Find where the given text appears and provide that cell's center as [x, y] coordinate. 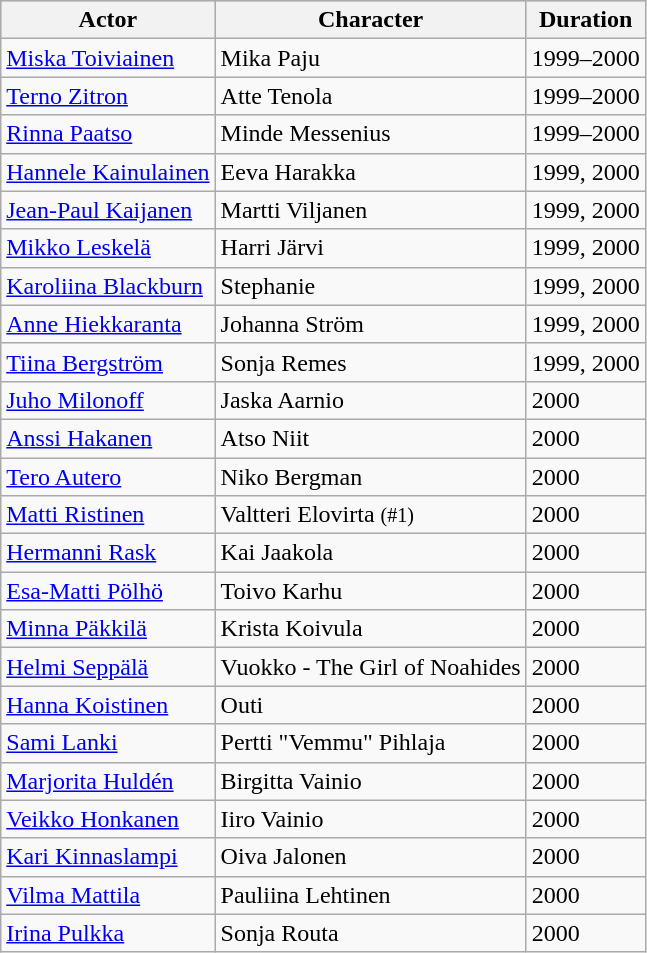
Sami Lanki [108, 743]
Iiro Vainio [370, 819]
Jean-Paul Kaijanen [108, 210]
Krista Koivula [370, 629]
Irina Pulkka [108, 933]
Karoliina Blackburn [108, 286]
Outi [370, 705]
Anne Hiekkaranta [108, 324]
Atso Niit [370, 438]
Minna Päkkilä [108, 629]
Matti Ristinen [108, 515]
Terno Zitron [108, 96]
Tiina Bergström [108, 362]
Veikko Honkanen [108, 819]
Esa-Matti Pölhö [108, 591]
Helmi Seppälä [108, 667]
Valtteri Elovirta (#1) [370, 515]
Mika Paju [370, 58]
Duration [586, 20]
Oiva Jalonen [370, 857]
Actor [108, 20]
Kai Jaakola [370, 553]
Eeva Harakka [370, 172]
Toivo Karhu [370, 591]
Martti Viljanen [370, 210]
Character [370, 20]
Miska Toiviainen [108, 58]
Birgitta Vainio [370, 781]
Atte Tenola [370, 96]
Anssi Hakanen [108, 438]
Rinna Paatso [108, 134]
Sonja Routa [370, 933]
Niko Bergman [370, 477]
Hannele Kainulainen [108, 172]
Jaska Aarnio [370, 400]
Juho Milonoff [108, 400]
Kari Kinnaslampi [108, 857]
Vilma Mattila [108, 895]
Vuokko - The Girl of Noahides [370, 667]
Mikko Leskelä [108, 248]
Stephanie [370, 286]
Pauliina Lehtinen [370, 895]
Hermanni Rask [108, 553]
Sonja Remes [370, 362]
Johanna Ström [370, 324]
Marjorita Huldén [108, 781]
Pertti "Vemmu" Pihlaja [370, 743]
Harri Järvi [370, 248]
Hanna Koistinen [108, 705]
Tero Autero [108, 477]
Minde Messenius [370, 134]
